From the cell containing the given text, extract its center point as (X, Y) coordinate. 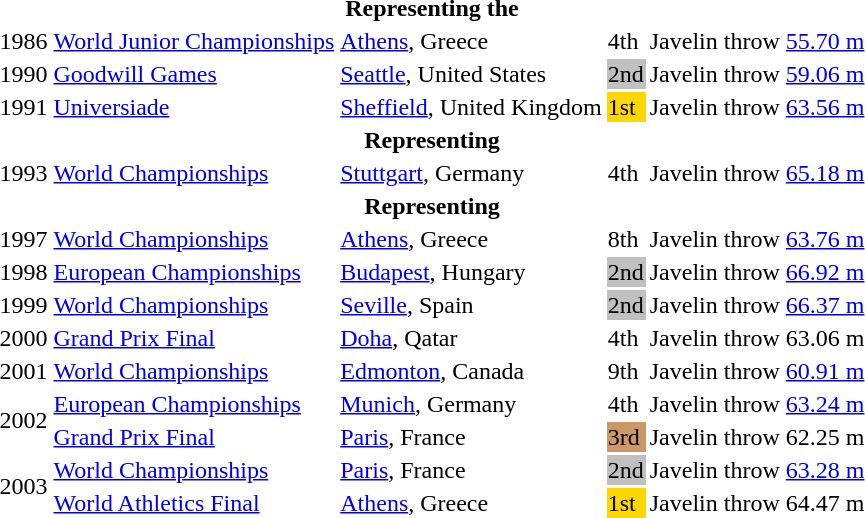
World Junior Championships (194, 41)
World Athletics Final (194, 503)
Seville, Spain (472, 305)
9th (626, 371)
Stuttgart, Germany (472, 173)
Munich, Germany (472, 404)
3rd (626, 437)
Doha, Qatar (472, 338)
Goodwill Games (194, 74)
Seattle, United States (472, 74)
Budapest, Hungary (472, 272)
Sheffield, United Kingdom (472, 107)
8th (626, 239)
Universiade (194, 107)
Edmonton, Canada (472, 371)
